Identify which cell holds the provided text, then report its (X, Y) central coordinate. 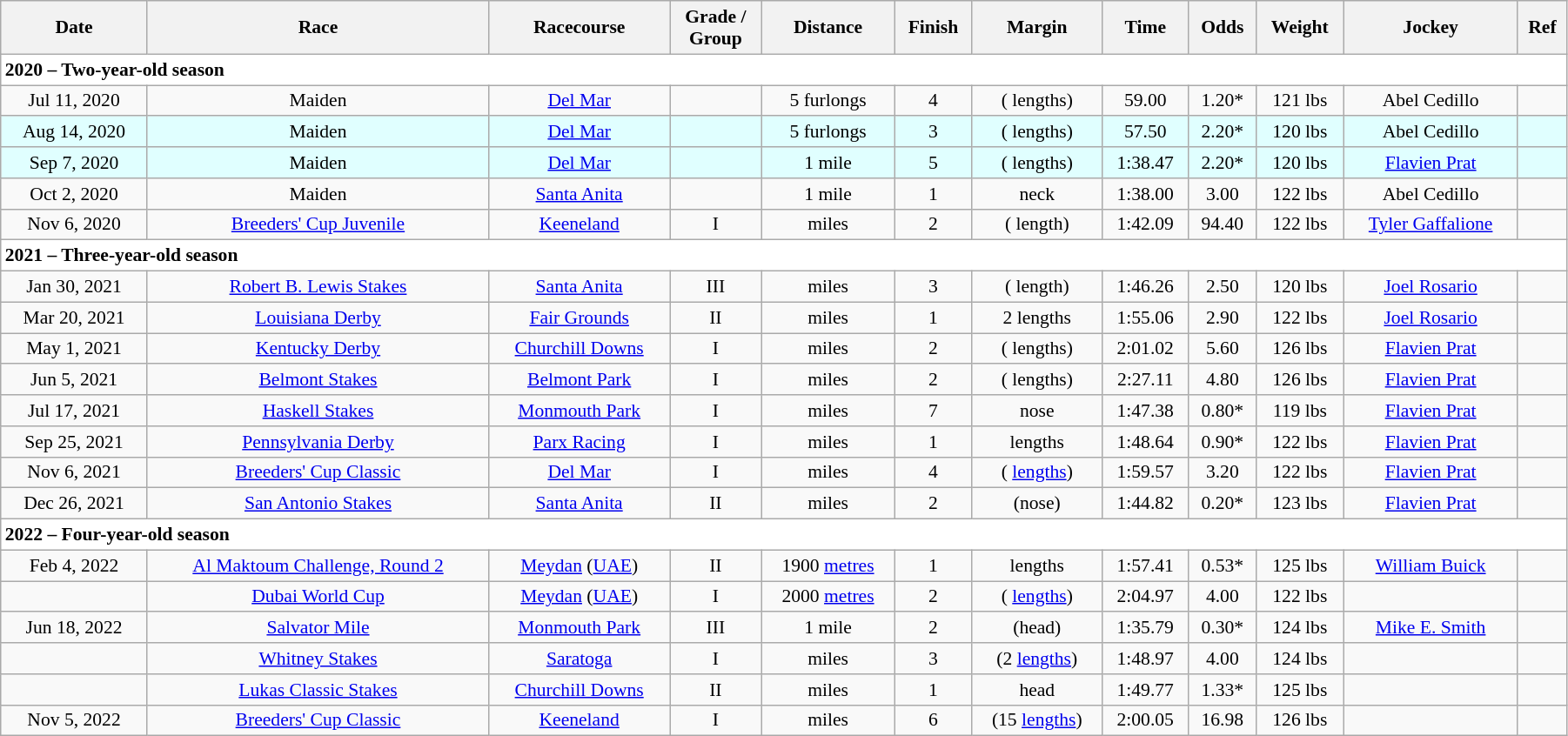
Fair Grounds (580, 318)
121 lbs (1300, 101)
Louisiana Derby (318, 318)
Sep 7, 2020 (75, 163)
Belmont Stakes (318, 380)
Date (75, 28)
1:48.64 (1145, 442)
Jun 5, 2021 (75, 380)
59.00 (1145, 101)
Jan 30, 2021 (75, 287)
Whitney Stakes (318, 659)
1:35.79 (1145, 628)
Nov 5, 2022 (75, 720)
2000 metres (828, 597)
5.60 (1223, 349)
1.20* (1223, 101)
Breeders' Cup Juvenile (318, 224)
2:04.97 (1145, 597)
Parx Racing (580, 442)
Jul 11, 2020 (75, 101)
William Buick (1431, 565)
nose (1037, 411)
2.50 (1223, 287)
Race (318, 28)
Feb 4, 2022 (75, 565)
Finish (933, 28)
Dec 26, 2021 (75, 504)
neck (1037, 194)
Belmont Park (580, 380)
Mar 20, 2021 (75, 318)
Odds (1223, 28)
Oct 2, 2020 (75, 194)
0.30* (1223, 628)
Dubai World Cup (318, 597)
(head) (1037, 628)
1:44.82 (1145, 504)
Kentucky Derby (318, 349)
2:00.05 (1145, 720)
7 (933, 411)
Tyler Gaffalione (1431, 224)
0.20* (1223, 504)
1:42.09 (1145, 224)
3.00 (1223, 194)
1:55.06 (1145, 318)
Lukas Classic Stakes (318, 690)
2020 – Two-year-old season (784, 70)
May 1, 2021 (75, 349)
Mike E. Smith (1431, 628)
Jun 18, 2022 (75, 628)
Margin (1037, 28)
1:59.57 (1145, 472)
1:38.47 (1145, 163)
Salvator Mile (318, 628)
Haskell Stakes (318, 411)
0.53* (1223, 565)
Sep 25, 2021 (75, 442)
1900 metres (828, 565)
1.33* (1223, 690)
Nov 6, 2020 (75, 224)
1:48.97 (1145, 659)
Jockey (1431, 28)
Grade /Group (715, 28)
2 lengths (1037, 318)
Al Maktoum Challenge, Round 2 (318, 565)
Nov 6, 2021 (75, 472)
(2 lengths) (1037, 659)
head (1037, 690)
1:57.41 (1145, 565)
123 lbs (1300, 504)
57.50 (1145, 132)
(15 lengths) (1037, 720)
Weight (1300, 28)
1:46.26 (1145, 287)
3.20 (1223, 472)
Racecourse (580, 28)
San Antonio Stakes (318, 504)
2.90 (1223, 318)
Distance (828, 28)
Robert B. Lewis Stakes (318, 287)
1:49.77 (1145, 690)
2:01.02 (1145, 349)
16.98 (1223, 720)
119 lbs (1300, 411)
Aug 14, 2020 (75, 132)
1:38.00 (1145, 194)
2022 – Four-year-old season (784, 535)
2:27.11 (1145, 380)
Pennsylvania Derby (318, 442)
6 (933, 720)
5 (933, 163)
Ref (1542, 28)
1:47.38 (1145, 411)
4.80 (1223, 380)
Jul 17, 2021 (75, 411)
Time (1145, 28)
(nose) (1037, 504)
0.80* (1223, 411)
94.40 (1223, 224)
Saratoga (580, 659)
2021 – Three-year-old season (784, 256)
0.90* (1223, 442)
